Extract the (X, Y) coordinate from the center of the cell holding the provided text.  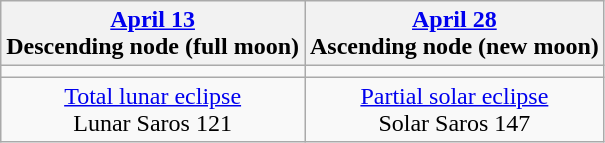
Partial solar eclipseSolar Saros 147 (454, 110)
Total lunar eclipseLunar Saros 121 (153, 110)
April 28Ascending node (new moon) (454, 34)
April 13Descending node (full moon) (153, 34)
